Provide the [X, Y] coordinate of the cell's center where the given text is located.  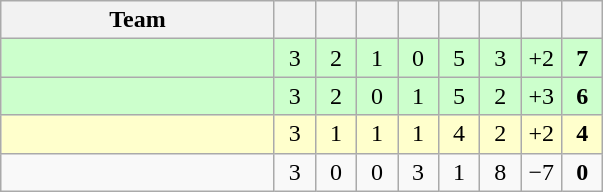
Team [138, 20]
7 [582, 58]
−7 [542, 172]
8 [500, 172]
6 [582, 96]
+3 [542, 96]
